Find where the given text appears and provide that cell's center as (X, Y) coordinate. 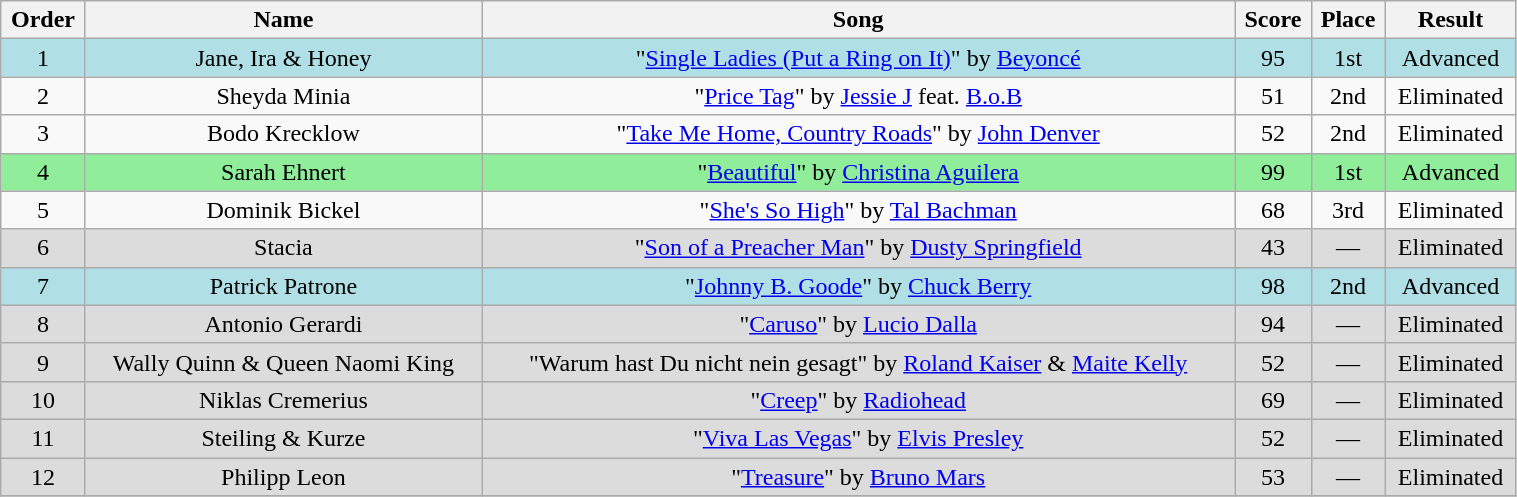
Song (858, 20)
Niklas Cremerius (283, 400)
10 (43, 400)
"Son of a Preacher Man" by Dusty Springfield (858, 248)
9 (43, 362)
"Creep" by Radiohead (858, 400)
99 (1273, 172)
6 (43, 248)
Bodo Krecklow (283, 134)
Score (1273, 20)
"Treasure" by Bruno Mars (858, 477)
68 (1273, 210)
Sheyda Minia (283, 96)
Result (1450, 20)
7 (43, 286)
Stacia (283, 248)
"Viva Las Vegas" by Elvis Presley (858, 438)
Jane, Ira & Honey (283, 58)
12 (43, 477)
2 (43, 96)
"Price Tag" by Jessie J feat. B.o.B (858, 96)
95 (1273, 58)
"Caruso" by Lucio Dalla (858, 324)
"Beautiful" by Christina Aguilera (858, 172)
Wally Quinn & Queen Naomi King (283, 362)
Sarah Ehnert (283, 172)
"Take Me Home, Country Roads" by John Denver (858, 134)
Antonio Gerardi (283, 324)
4 (43, 172)
8 (43, 324)
Steiling & Kurze (283, 438)
3 (43, 134)
"Johnny B. Goode" by Chuck Berry (858, 286)
"Single Ladies (Put a Ring on It)" by Beyoncé (858, 58)
Place (1348, 20)
3rd (1348, 210)
11 (43, 438)
Order (43, 20)
"She's So High" by Tal Bachman (858, 210)
94 (1273, 324)
Patrick Patrone (283, 286)
53 (1273, 477)
51 (1273, 96)
5 (43, 210)
Dominik Bickel (283, 210)
98 (1273, 286)
Name (283, 20)
"Warum hast Du nicht nein gesagt" by Roland Kaiser & Maite Kelly (858, 362)
Philipp Leon (283, 477)
69 (1273, 400)
43 (1273, 248)
1 (43, 58)
